Locate the cell with the specified text and output its [X, Y] center coordinate. 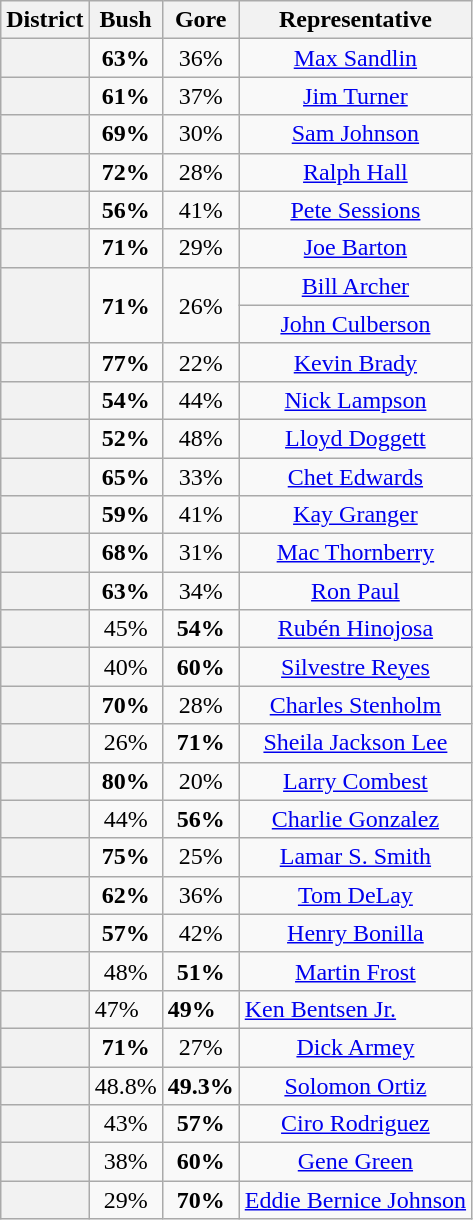
Martin Frost [355, 971]
31% [200, 553]
Pete Sessions [355, 210]
Kay Granger [355, 515]
Lamar S. Smith [355, 857]
Chet Edwards [355, 477]
52% [126, 438]
Henry Bonilla [355, 933]
Sheila Jackson Lee [355, 743]
Lloyd Doggett [355, 438]
Max Sandlin [355, 58]
75% [126, 857]
62% [126, 895]
Jim Turner [355, 96]
Larry Combest [355, 781]
Ken Bentsen Jr. [355, 1009]
33% [200, 477]
51% [200, 971]
34% [200, 591]
27% [200, 1047]
77% [126, 362]
20% [200, 781]
Ralph Hall [355, 172]
45% [126, 629]
Charles Stenholm [355, 705]
Bill Archer [355, 286]
Silvestre Reyes [355, 667]
John Culberson [355, 324]
Eddie Bernice Johnson [355, 1200]
Ciro Rodriguez [355, 1124]
48.8% [126, 1085]
Joe Barton [355, 248]
22% [200, 362]
District [45, 20]
Mac Thornberry [355, 553]
Nick Lampson [355, 400]
69% [126, 134]
Charlie Gonzalez [355, 819]
65% [126, 477]
61% [126, 96]
Rubén Hinojosa [355, 629]
43% [126, 1124]
47% [126, 1009]
80% [126, 781]
49.3% [200, 1085]
Gene Green [355, 1162]
68% [126, 553]
40% [126, 667]
Dick Armey [355, 1047]
Bush [126, 20]
Sam Johnson [355, 134]
38% [126, 1162]
Tom DeLay [355, 895]
Gore [200, 20]
Kevin Brady [355, 362]
Representative [355, 20]
30% [200, 134]
42% [200, 933]
72% [126, 172]
25% [200, 857]
Solomon Ortiz [355, 1085]
37% [200, 96]
Ron Paul [355, 591]
59% [126, 515]
49% [200, 1009]
